Pinpoint the cell where the given text exists, returning its [X, Y] midpoint coordinate. 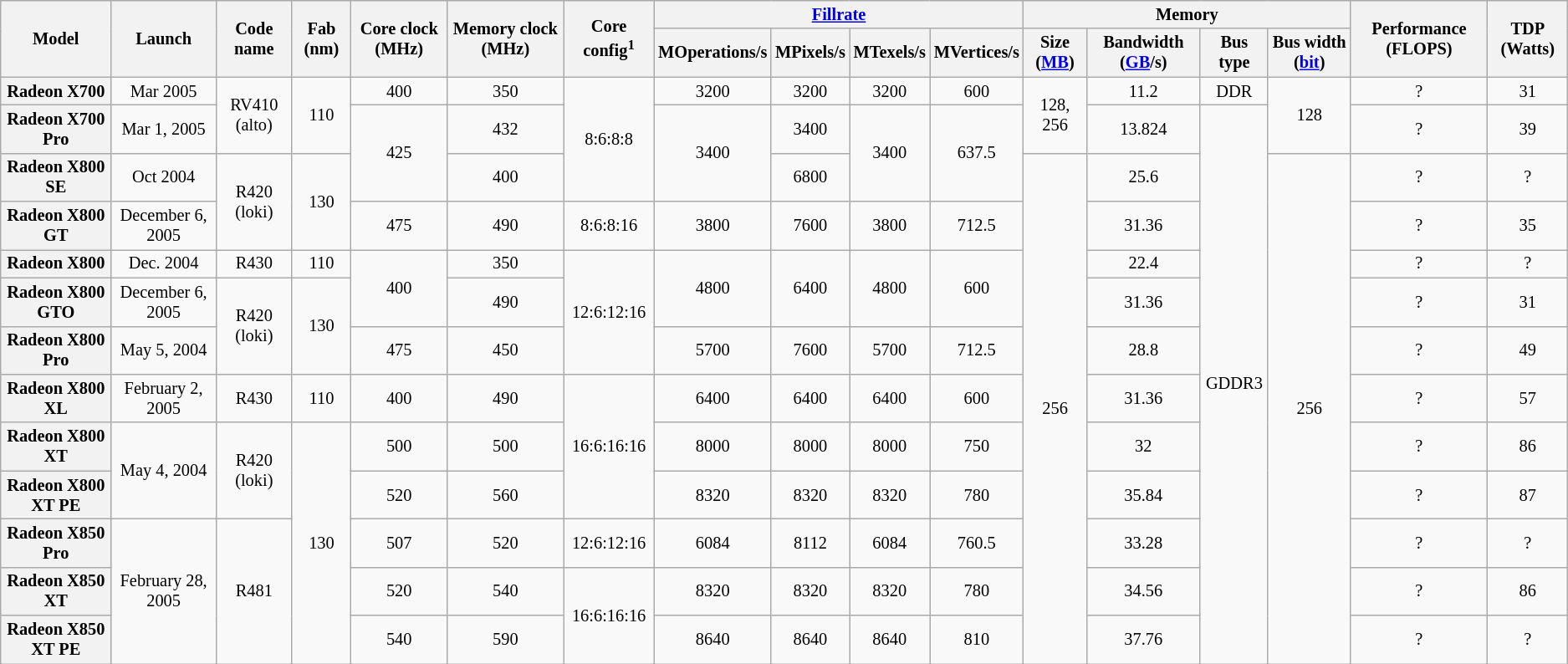
RV410 (alto) [254, 115]
R481 [254, 590]
Memory [1187, 14]
May 5, 2004 [164, 350]
GDDR3 [1234, 384]
Fab (nm) [321, 38]
8112 [810, 543]
Radeon X850 Pro [56, 543]
28.8 [1143, 350]
Size (MB) [1055, 53]
432 [505, 129]
Bus width (bit) [1310, 53]
22.4 [1143, 263]
8:6:8:8 [609, 139]
MTexels/s [890, 53]
450 [505, 350]
39 [1528, 129]
Radeon X850 XT PE [56, 640]
Radeon X800 [56, 263]
35.84 [1143, 495]
February 28, 2005 [164, 590]
637.5 [977, 152]
128, 256 [1055, 115]
560 [505, 495]
MOperations/s [712, 53]
February 2, 2005 [164, 398]
Bandwidth (GB/s) [1143, 53]
590 [505, 640]
Core clock (MHz) [400, 38]
750 [977, 447]
128 [1310, 115]
Radeon X800 XL [56, 398]
6800 [810, 177]
Radeon X850 XT [56, 591]
DDR [1234, 91]
Fillrate [839, 14]
33.28 [1143, 543]
Radeon X800 Pro [56, 350]
Launch [164, 38]
Radeon X800 SE [56, 177]
57 [1528, 398]
Core config1 [609, 38]
32 [1143, 447]
Mar 2005 [164, 91]
May 4, 2004 [164, 470]
760.5 [977, 543]
37.76 [1143, 640]
Radeon X800 XT PE [56, 495]
MPixels/s [810, 53]
Radeon X700 Pro [56, 129]
MVertices/s [977, 53]
87 [1528, 495]
TDP (Watts) [1528, 38]
25.6 [1143, 177]
35 [1528, 226]
Oct 2004 [164, 177]
Mar 1, 2005 [164, 129]
Bus type [1234, 53]
Performance (FLOPS) [1419, 38]
8:6:8:16 [609, 226]
Memory clock (MHz) [505, 38]
425 [400, 152]
Code name [254, 38]
13.824 [1143, 129]
34.56 [1143, 591]
Radeon X800 GT [56, 226]
507 [400, 543]
11.2 [1143, 91]
Radeon X800 XT [56, 447]
Dec. 2004 [164, 263]
49 [1528, 350]
Radeon X800 GTO [56, 302]
810 [977, 640]
Model [56, 38]
Radeon X700 [56, 91]
